Scan for the cell matching the given text and deliver its (X, Y) coordinate at center. 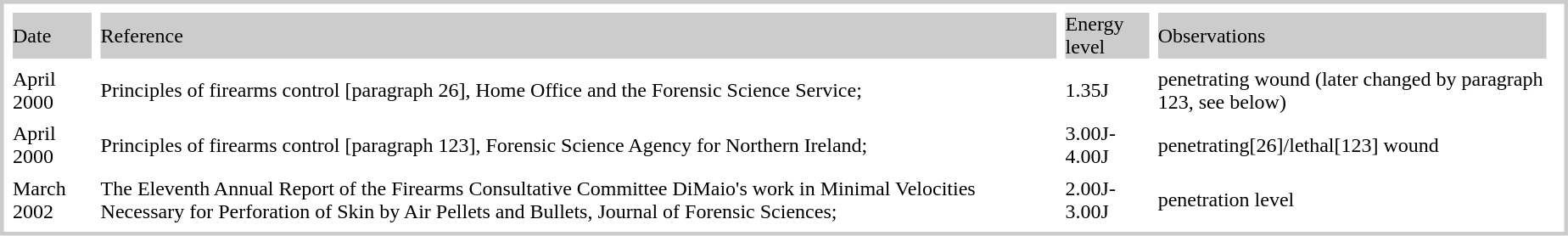
2.00J-3.00J (1108, 199)
1.35J (1108, 91)
Principles of firearms control [paragraph 26], Home Office and the Forensic Science Service; (579, 91)
March 2002 (53, 199)
Observations (1352, 36)
Date (53, 36)
penetrating wound (later changed by paragraph 123, see below) (1352, 91)
3.00J-4.00J (1108, 145)
Reference (579, 36)
Principles of firearms control [paragraph 123], Forensic Science Agency for Northern Ireland; (579, 145)
penetrating[26]/lethal[123] wound (1352, 145)
Energy level (1108, 36)
penetration level (1352, 199)
